Return (x, y) of the center of cell containing provided text 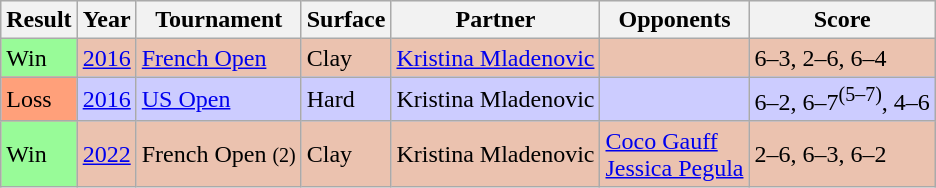
Year (106, 20)
French Open (218, 58)
Opponents (674, 20)
Tournament (218, 20)
Score (842, 20)
2022 (106, 154)
US Open (218, 100)
Partner (496, 20)
Result (39, 20)
6–3, 2–6, 6–4 (842, 58)
Hard (346, 100)
Loss (39, 100)
Surface (346, 20)
6–2, 6–7(5–7), 4–6 (842, 100)
French Open (2) (218, 154)
Coco Gauff Jessica Pegula (674, 154)
2–6, 6–3, 6–2 (842, 154)
